Return (x, y) of the center of cell containing provided text 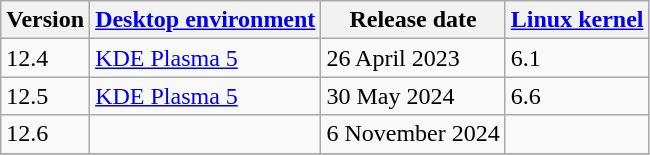
6 November 2024 (413, 134)
26 April 2023 (413, 58)
6.6 (577, 96)
12.5 (46, 96)
Release date (413, 20)
Desktop environment (206, 20)
12.4 (46, 58)
Version (46, 20)
30 May 2024 (413, 96)
6.1 (577, 58)
Linux kernel (577, 20)
12.6 (46, 134)
